Determine the (X, Y) coordinate at the center of the cell enclosing the given text.  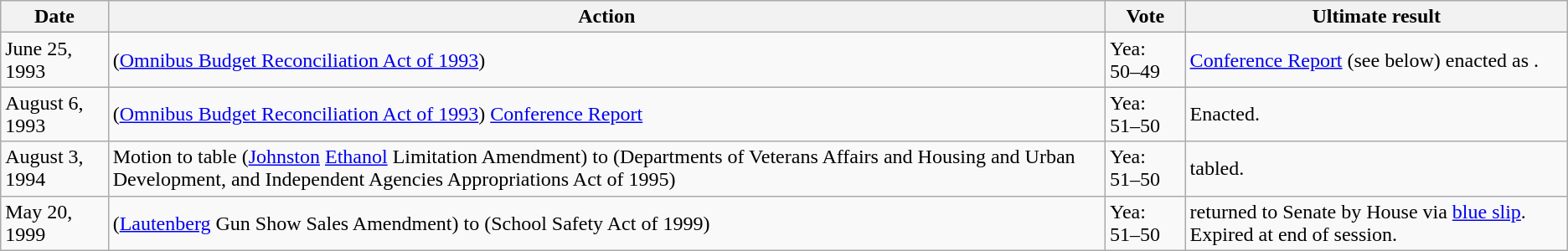
Conference Report (see below) enacted as . (1376, 60)
(Lautenberg Gun Show Sales Amendment) to (School Safety Act of 1999) (606, 223)
June 25, 1993 (54, 60)
Yea: 50–49 (1145, 60)
Ultimate result (1376, 17)
May 20, 1999 (54, 223)
(Omnibus Budget Reconciliation Act of 1993) (606, 60)
Vote (1145, 17)
Enacted. (1376, 114)
Action (606, 17)
(Omnibus Budget Reconciliation Act of 1993) Conference Report (606, 114)
August 6, 1993 (54, 114)
tabled. (1376, 169)
Date (54, 17)
returned to Senate by House via blue slip. Expired at end of session. (1376, 223)
August 3, 1994 (54, 169)
